Search for the cell housing the specified text and yield its (x, y) center coordinate. 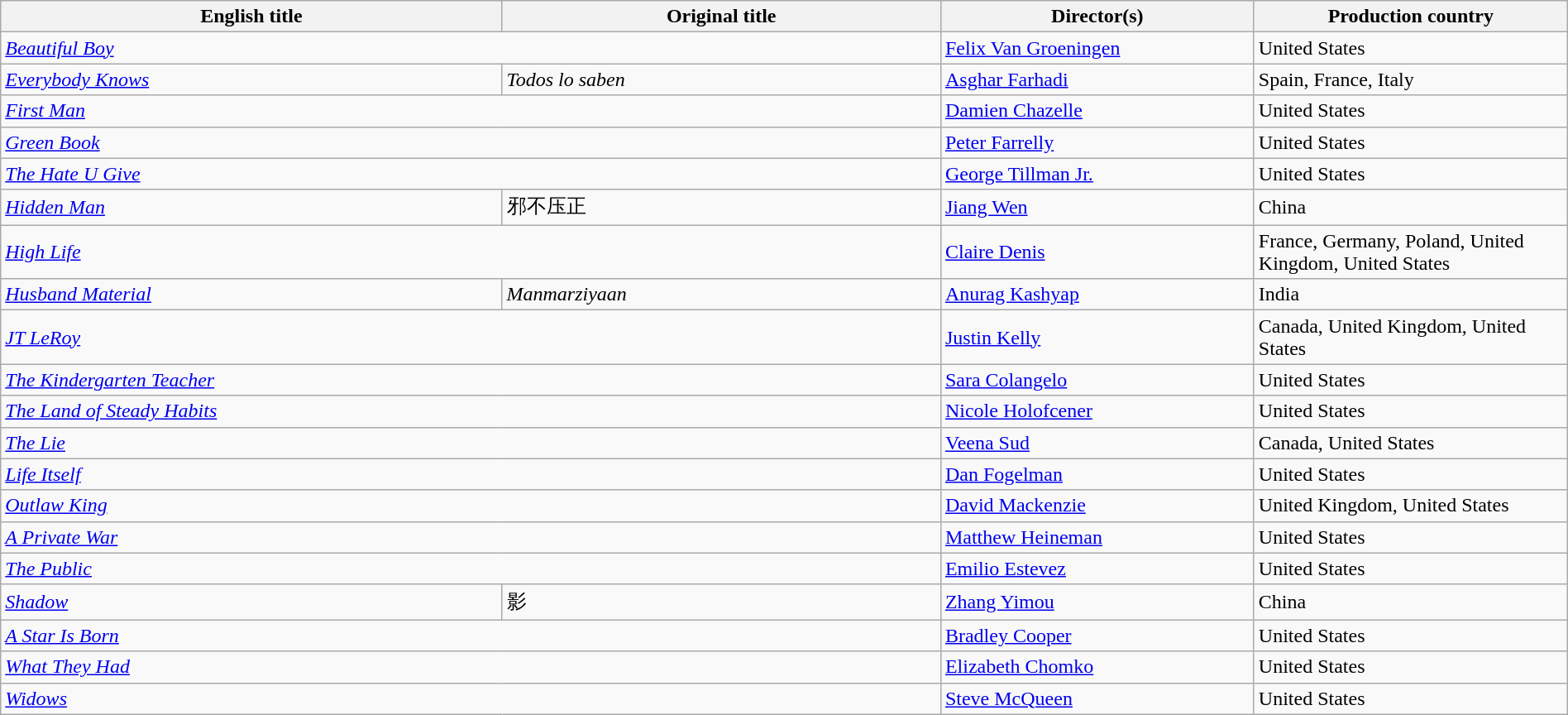
Jiang Wen (1097, 207)
Canada, United Kingdom, United States (1411, 338)
France, Germany, Poland, United Kingdom, United States (1411, 252)
Asghar Farhadi (1097, 79)
Widows (471, 698)
Shadow (251, 602)
Production country (1411, 17)
The Public (471, 569)
Hidden Man (251, 207)
Sara Colangelo (1097, 380)
Outlaw King (471, 506)
Life Itself (471, 474)
Zhang Yimou (1097, 602)
Elizabeth Chomko (1097, 667)
Justin Kelly (1097, 338)
United Kingdom, United States (1411, 506)
JT LeRoy (471, 338)
Manmarziyaan (721, 295)
Veena Sud (1097, 443)
Director(s) (1097, 17)
Felix Van Groeningen (1097, 48)
Todos lo saben (721, 79)
A Star Is Born (471, 636)
Peter Farrelly (1097, 142)
High Life (471, 252)
Damien Chazelle (1097, 111)
The Lie (471, 443)
Steve McQueen (1097, 698)
Original title (721, 17)
Husband Material (251, 295)
Matthew Heineman (1097, 537)
India (1411, 295)
邪不压正 (721, 207)
Claire Denis (1097, 252)
What They Had (471, 667)
Everybody Knows (251, 79)
Green Book (471, 142)
Canada, United States (1411, 443)
English title (251, 17)
David Mackenzie (1097, 506)
Bradley Cooper (1097, 636)
The Kindergarten Teacher (471, 380)
影 (721, 602)
Nicole Holofcener (1097, 411)
Dan Fogelman (1097, 474)
The Land of Steady Habits (471, 411)
First Man (471, 111)
Beautiful Boy (471, 48)
The Hate U Give (471, 174)
George Tillman Jr. (1097, 174)
Emilio Estevez (1097, 569)
A Private War (471, 537)
Spain, France, Italy (1411, 79)
Anurag Kashyap (1097, 295)
